Extract the [X, Y] coordinate from the center of the cell holding the provided text.  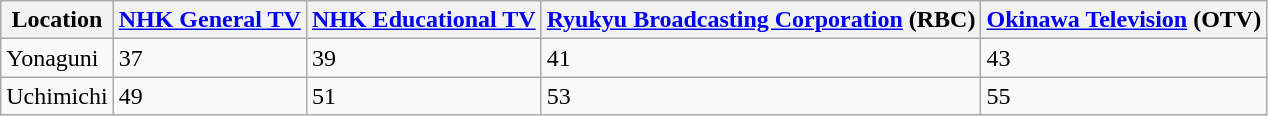
51 [424, 96]
37 [210, 58]
NHK General TV [210, 20]
NHK Educational TV [424, 20]
Uchimichi [57, 96]
39 [424, 58]
Okinawa Television (OTV) [1124, 20]
Ryukyu Broadcasting Corporation (RBC) [761, 20]
53 [761, 96]
Location [57, 20]
49 [210, 96]
41 [761, 58]
Yonaguni [57, 58]
43 [1124, 58]
55 [1124, 96]
